Provide the [X, Y] coordinate of the cell's center where the given text is located.  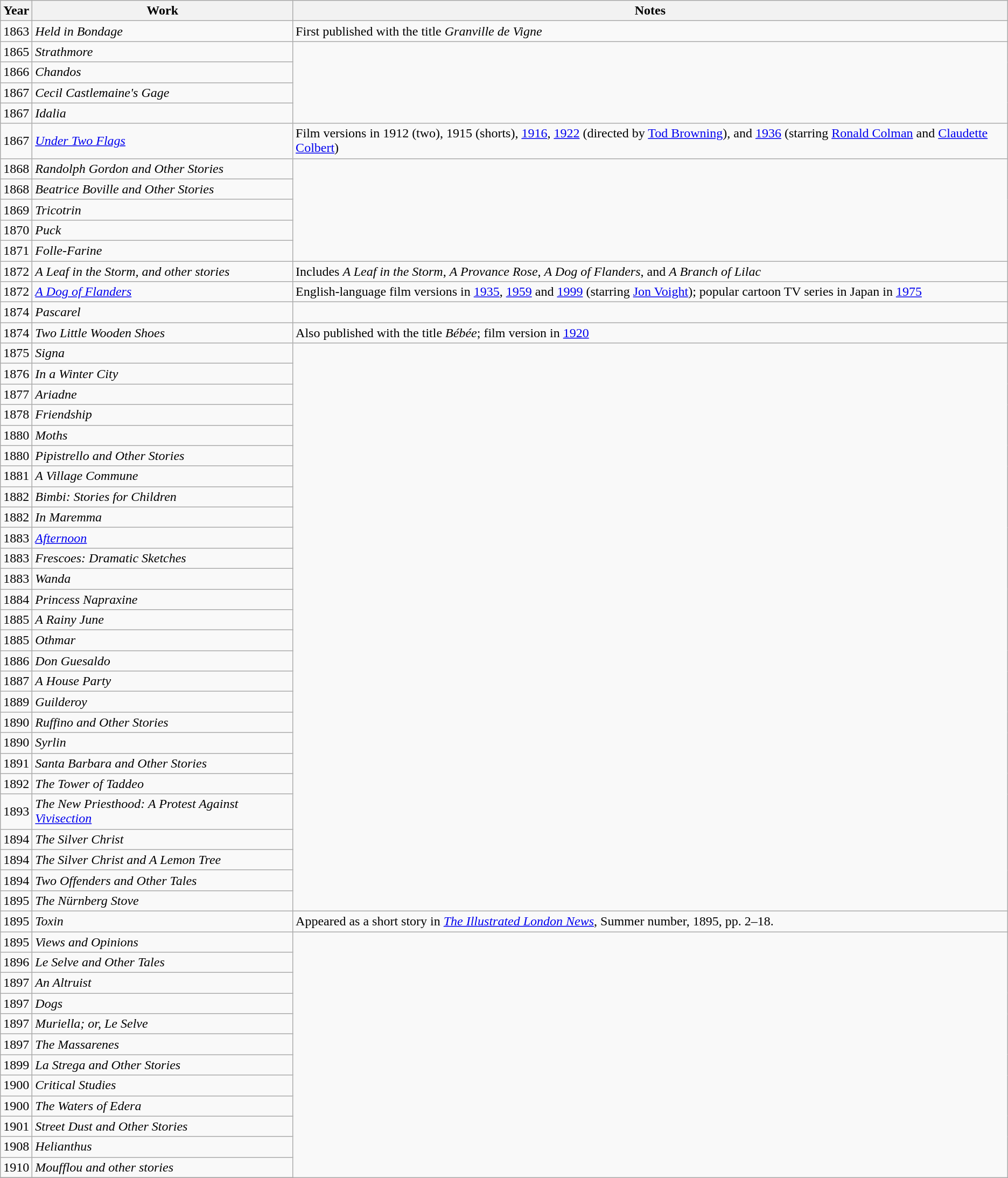
1871 [16, 250]
1887 [16, 681]
Princess Napraxine [163, 600]
Randolph Gordon and Other Stories [163, 169]
1884 [16, 600]
Puck [163, 230]
The New Priesthood: A Protest Against Vivisection [163, 811]
1901 [16, 1126]
Includes A Leaf in the Storm, A Provance Rose, A Dog of Flanders, and A Branch of Lilac [650, 271]
1899 [16, 1065]
Appeared as a short story in The Illustrated London News, Summer number, 1895, pp. 2–18. [650, 921]
Santa Barbara and Other Stories [163, 763]
Work [163, 11]
The Waters of Edera [163, 1106]
The Tower of Taddeo [163, 784]
Cecil Castlemaine's Gage [163, 93]
Strathmore [163, 52]
A Dog of Flanders [163, 292]
1865 [16, 52]
Ariadne [163, 394]
1908 [16, 1147]
1896 [16, 963]
Film versions in 1912 (two), 1915 (shorts), 1916, 1922 (directed by Tod Browning), and 1936 (starring Ronald Colman and Claudette Colbert) [650, 141]
Frescoes: Dramatic Sketches [163, 558]
Two Offenders and Other Tales [163, 880]
The Silver Christ and A Lemon Tree [163, 860]
1889 [16, 702]
The Nürnberg Stove [163, 901]
Don Guesaldo [163, 661]
Bimbi: Stories for Children [163, 497]
1866 [16, 72]
Toxin [163, 921]
Moufflou and other stories [163, 1167]
Notes [650, 11]
English-language film versions in 1935, 1959 and 1999 (starring Jon Voight); popular cartoon TV series in Japan in 1975 [650, 292]
1869 [16, 210]
Pipistrello and Other Stories [163, 456]
1863 [16, 31]
Chandos [163, 72]
An Altruist [163, 983]
Helianthus [163, 1147]
1877 [16, 394]
Pascarel [163, 312]
Guilderoy [163, 702]
1870 [16, 230]
Year [16, 11]
Muriella; or, Le Selve [163, 1024]
A House Party [163, 681]
Folle-Farine [163, 250]
1910 [16, 1167]
The Massarenes [163, 1044]
Friendship [163, 415]
La Strega and Other Stories [163, 1065]
Idalia [163, 113]
Views and Opinions [163, 942]
Le Selve and Other Tales [163, 963]
Critical Studies [163, 1085]
1876 [16, 374]
1878 [16, 415]
In Maremma [163, 517]
In a Winter City [163, 374]
A Rainy June [163, 620]
1886 [16, 661]
Wanda [163, 578]
Dogs [163, 1003]
Street Dust and Other Stories [163, 1126]
1881 [16, 476]
A Village Commune [163, 476]
Also published with the title Bébée; film version in 1920 [650, 333]
Tricotrin [163, 210]
Two Little Wooden Shoes [163, 333]
Syrlin [163, 743]
Afternoon [163, 538]
1875 [16, 353]
Moths [163, 435]
1891 [16, 763]
Held in Bondage [163, 31]
Beatrice Boville and Other Stories [163, 189]
First published with the title Granville de Vigne [650, 31]
Othmar [163, 640]
1892 [16, 784]
1893 [16, 811]
Signa [163, 353]
A Leaf in the Storm, and other stories [163, 271]
Ruffino and Other Stories [163, 722]
Under Two Flags [163, 141]
The Silver Christ [163, 839]
